Determine the (x, y) coordinate at the center of the cell enclosing the given text.  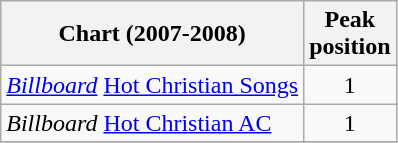
Chart (2007-2008) (152, 34)
Peakposition (350, 34)
Billboard Hot Christian AC (152, 123)
Billboard Hot Christian Songs (152, 85)
